Extract the (X, Y) coordinate from the center of the cell holding the provided text.  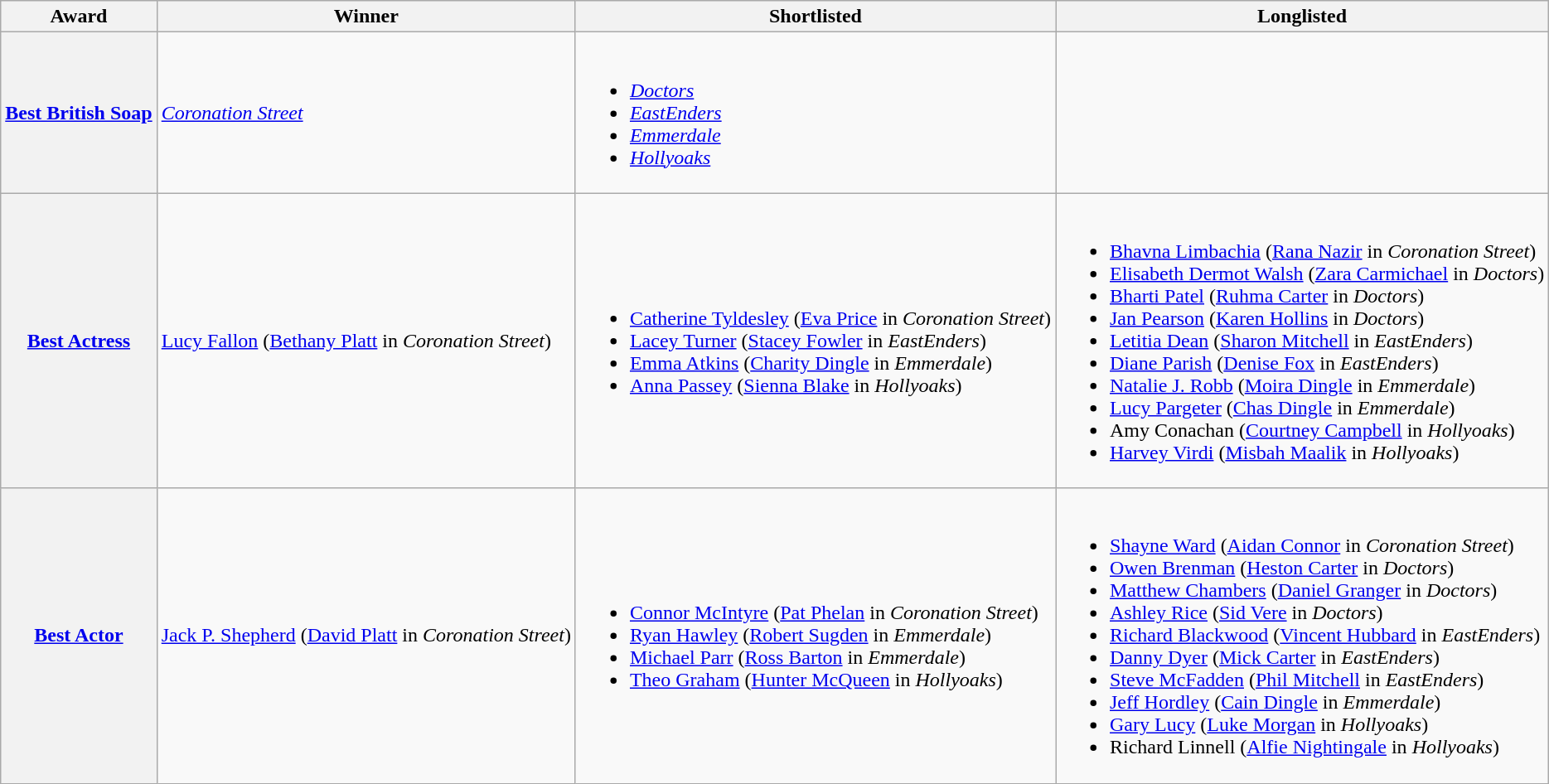
Award (79, 17)
Shortlisted (816, 17)
Best Actress (79, 341)
Best British Soap (79, 113)
DoctorsEastEndersEmmerdaleHollyoaks (816, 113)
Lucy Fallon (Bethany Platt in Coronation Street) (366, 341)
Best Actor (79, 636)
Longlisted (1303, 17)
Coronation Street (366, 113)
Winner (366, 17)
Jack P. Shepherd (David Platt in Coronation Street) (366, 636)
